Determine the (X, Y) coordinate at the center of the cell enclosing the given text.  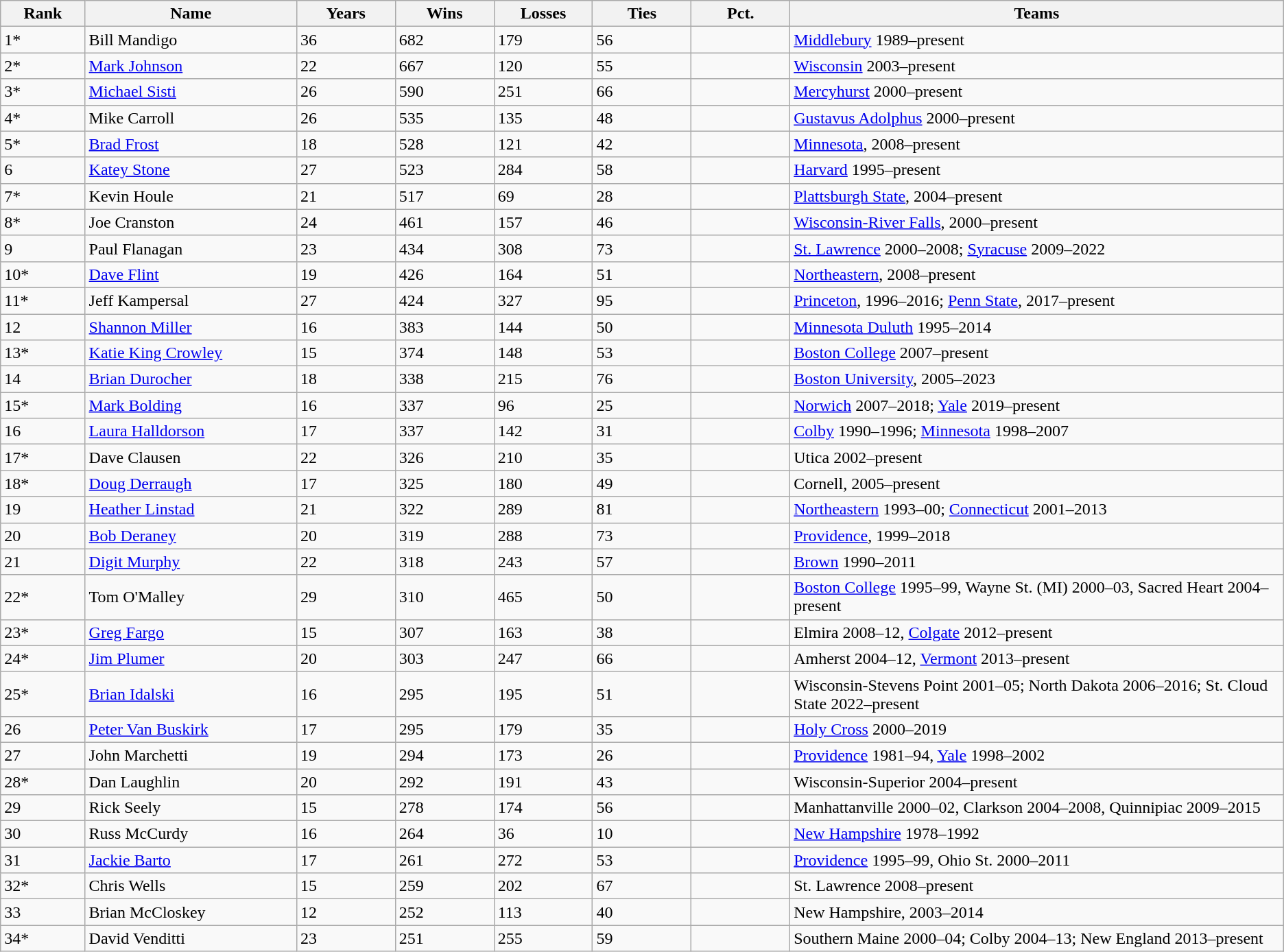
Brown 1990–2011 (1037, 562)
303 (444, 658)
Princeton, 1996–2016; Penn State, 2017–present (1037, 300)
Manhattanville 2000–02, Clarkson 2004–2008, Quinnipiac 2009–2015 (1037, 808)
325 (444, 484)
57 (642, 562)
327 (543, 300)
426 (444, 274)
38 (642, 632)
Mark Johnson (191, 66)
Mike Carroll (191, 118)
434 (444, 248)
Rick Seely (191, 808)
New Hampshire 1978–1992 (1037, 834)
55 (642, 66)
Southern Maine 2000–04; Colby 2004–13; New England 2013–present (1037, 938)
Russ McCurdy (191, 834)
Jeff Kampersal (191, 300)
48 (642, 118)
195 (543, 694)
535 (444, 118)
121 (543, 144)
Joe Cranston (191, 222)
30 (43, 834)
Wisconsin-Superior 2004–present (1037, 781)
Bill Mandigo (191, 40)
Katey Stone (191, 170)
23* (43, 632)
180 (543, 484)
264 (444, 834)
Boston College 2007–present (1037, 353)
10* (43, 274)
13* (43, 353)
Paul Flanagan (191, 248)
215 (543, 379)
Katie King Crowley (191, 353)
Peter Van Buskirk (191, 729)
28* (43, 781)
Bob Deraney (191, 536)
465 (543, 597)
307 (444, 632)
4* (43, 118)
St. Lawrence 2000–2008; Syracuse 2009–2022 (1037, 248)
6 (43, 170)
Plattsburgh State, 2004–present (1037, 196)
59 (642, 938)
461 (444, 222)
Amherst 2004–12, Vermont 2013–present (1037, 658)
Jim Plumer (191, 658)
288 (543, 536)
11* (43, 300)
144 (543, 327)
David Venditti (191, 938)
517 (444, 196)
Pct. (741, 14)
Name (191, 14)
289 (543, 510)
25* (43, 694)
Laura Halldorson (191, 431)
Mark Bolding (191, 405)
Middlebury 1989–present (1037, 40)
Wins (444, 14)
173 (543, 755)
682 (444, 40)
24 (346, 222)
374 (444, 353)
7* (43, 196)
383 (444, 327)
135 (543, 118)
Teams (1037, 14)
Heather Linstad (191, 510)
28 (642, 196)
272 (543, 860)
Northeastern 1993–00; Connecticut 2001–2013 (1037, 510)
10 (642, 834)
Brian McCloskey (191, 912)
294 (444, 755)
Gustavus Adolphus 2000–present (1037, 118)
284 (543, 170)
Kevin Houle (191, 196)
95 (642, 300)
81 (642, 510)
243 (543, 562)
424 (444, 300)
96 (543, 405)
17* (43, 457)
Jackie Barto (191, 860)
Providence, 1999–2018 (1037, 536)
Cornell, 2005–present (1037, 484)
Tom O'Malley (191, 597)
Holy Cross 2000–2019 (1037, 729)
58 (642, 170)
John Marchetti (191, 755)
New Hampshire, 2003–2014 (1037, 912)
15* (43, 405)
191 (543, 781)
113 (543, 912)
Doug Derraugh (191, 484)
667 (444, 66)
210 (543, 457)
120 (543, 66)
34* (43, 938)
247 (543, 658)
Dan Laughlin (191, 781)
Rank (43, 14)
163 (543, 632)
Northeastern, 2008–present (1037, 274)
Digit Murphy (191, 562)
69 (543, 196)
Shannon Miller (191, 327)
338 (444, 379)
22* (43, 597)
Michael Sisti (191, 92)
590 (444, 92)
46 (642, 222)
261 (444, 860)
14 (43, 379)
Brian Idalski (191, 694)
2* (43, 66)
18* (43, 484)
523 (444, 170)
Minnesota Duluth 1995–2014 (1037, 327)
164 (543, 274)
308 (543, 248)
24* (43, 658)
Wisconsin-Stevens Point 2001–05; North Dakota 2006–2016; St. Cloud State 2022–present (1037, 694)
Dave Flint (191, 274)
Utica 2002–present (1037, 457)
528 (444, 144)
3* (43, 92)
Brian Durocher (191, 379)
Years (346, 14)
9 (43, 248)
8* (43, 222)
Greg Fargo (191, 632)
255 (543, 938)
142 (543, 431)
40 (642, 912)
1* (43, 40)
Ties (642, 14)
42 (642, 144)
Brad Frost (191, 144)
202 (543, 886)
33 (43, 912)
322 (444, 510)
Boston University, 2005–2023 (1037, 379)
Wisconsin 2003–present (1037, 66)
49 (642, 484)
Colby 1990–1996; Minnesota 1998–2007 (1037, 431)
319 (444, 536)
292 (444, 781)
76 (642, 379)
43 (642, 781)
Losses (543, 14)
Harvard 1995–present (1037, 170)
25 (642, 405)
259 (444, 886)
32* (43, 886)
278 (444, 808)
5* (43, 144)
318 (444, 562)
Elmira 2008–12, Colgate 2012–present (1037, 632)
Dave Clausen (191, 457)
Minnesota, 2008–present (1037, 144)
148 (543, 353)
St. Lawrence 2008–present (1037, 886)
67 (642, 886)
310 (444, 597)
Providence 1995–99, Ohio St. 2000–2011 (1037, 860)
174 (543, 808)
326 (444, 457)
Boston College 1995–99, Wayne St. (MI) 2000–03, Sacred Heart 2004–present (1037, 597)
252 (444, 912)
Mercyhurst 2000–present (1037, 92)
157 (543, 222)
Wisconsin-River Falls, 2000–present (1037, 222)
Providence 1981–94, Yale 1998–2002 (1037, 755)
Norwich 2007–2018; Yale 2019–present (1037, 405)
Chris Wells (191, 886)
